Return the (x, y) coordinate for the center point of the cell that contains the specified text.  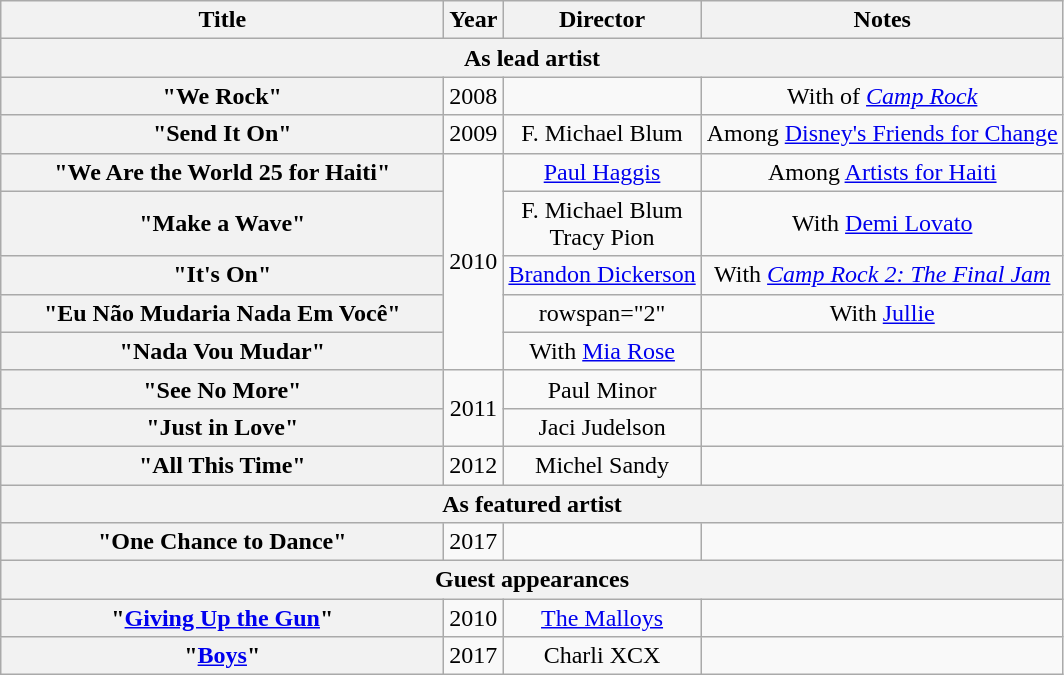
2009 (474, 134)
"Nada Vou Mudar" (222, 351)
"Send It On" (222, 134)
F. Michael Blum (602, 134)
Among Disney's Friends for Change (882, 134)
2008 (474, 96)
"It's On" (222, 275)
With of Camp Rock (882, 96)
rowspan="2" (602, 313)
With Demi Lovato (882, 224)
Notes (882, 20)
"We Rock" (222, 96)
Brandon Dickerson (602, 275)
2012 (474, 465)
"Make a Wave" (222, 224)
The Malloys (602, 618)
"All This Time" (222, 465)
Director (602, 20)
Charli XCX (602, 656)
With Mia Rose (602, 351)
"Giving Up the Gun" (222, 618)
Paul Minor (602, 389)
As lead artist (532, 58)
Michel Sandy (602, 465)
Guest appearances (532, 580)
"One Chance to Dance" (222, 542)
"We Are the World 25 for Haiti" (222, 172)
Paul Haggis (602, 172)
Jaci Judelson (602, 427)
2011 (474, 408)
With Jullie (882, 313)
Title (222, 20)
"Eu Não Mudaria Nada Em Você" (222, 313)
With Camp Rock 2: The Final Jam (882, 275)
F. Michael BlumTracy Pion (602, 224)
Year (474, 20)
"See No More" (222, 389)
"Boys" (222, 656)
"Just in Love" (222, 427)
As featured artist (532, 503)
Among Artists for Haiti (882, 172)
